Capture the cell that displays the provided text and extract its [X, Y] central coordinate. 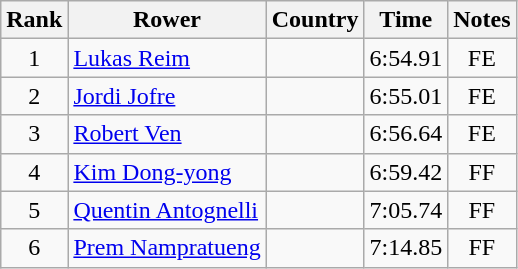
Time [406, 20]
6:59.42 [406, 172]
3 [34, 134]
Jordi Jofre [167, 96]
5 [34, 210]
6:55.01 [406, 96]
Notes [482, 20]
2 [34, 96]
6:54.91 [406, 58]
Robert Ven [167, 134]
6 [34, 248]
Lukas Reim [167, 58]
Rank [34, 20]
Country [315, 20]
1 [34, 58]
6:56.64 [406, 134]
Prem Nampratueng [167, 248]
4 [34, 172]
7:05.74 [406, 210]
Kim Dong-yong [167, 172]
Quentin Antognelli [167, 210]
7:14.85 [406, 248]
Rower [167, 20]
